For the text-containing cell, return its midpoint in (x, y) coordinate format. 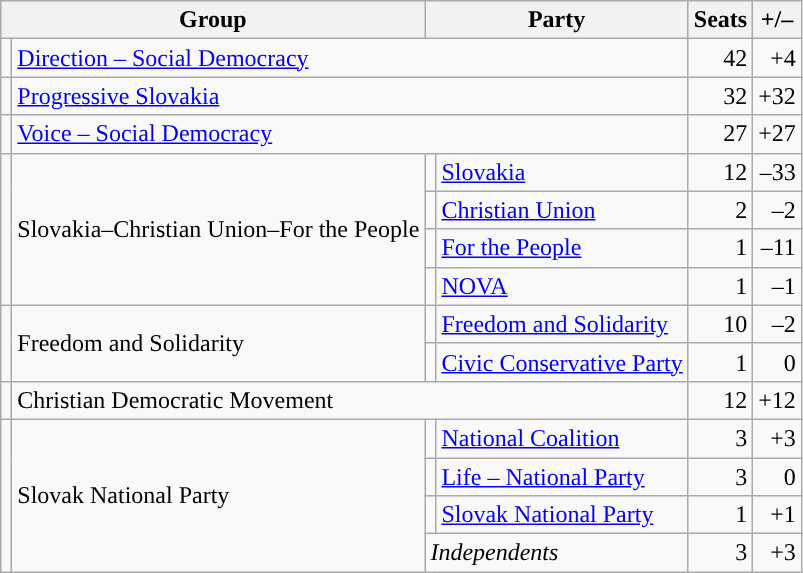
+12 (778, 400)
+1 (778, 515)
Slovakia–Christian Union–For the People (218, 229)
NOVA (562, 286)
Direction – Social Democracy (350, 58)
+/– (778, 20)
Slovakia (562, 172)
Life – National Party (562, 477)
Christian Union (562, 210)
42 (720, 58)
+32 (778, 96)
Seats (720, 20)
10 (720, 324)
Christian Democratic Movement (350, 400)
27 (720, 134)
Group (213, 20)
Civic Conservative Party (562, 362)
+4 (778, 58)
–1 (778, 286)
+27 (778, 134)
–11 (778, 248)
–33 (778, 172)
Progressive Slovakia (350, 96)
Voice – Social Democracy (350, 134)
2 (720, 210)
For the People (562, 248)
Party (556, 20)
32 (720, 96)
National Coalition (562, 438)
Independents (556, 553)
